Pinpoint the cell where the given text exists, returning its [x, y] midpoint coordinate. 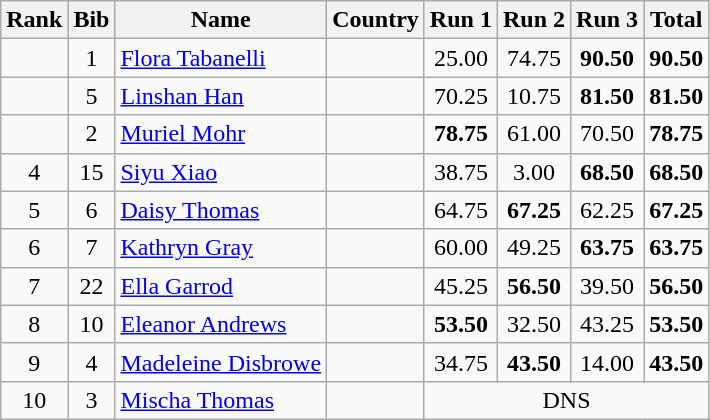
1 [92, 58]
3 [92, 400]
74.75 [534, 58]
Name [221, 20]
39.50 [608, 286]
38.75 [460, 172]
Total [676, 20]
70.50 [608, 134]
Mischa Thomas [221, 400]
Run 1 [460, 20]
DNS [566, 400]
Run 3 [608, 20]
9 [34, 362]
Ella Garrod [221, 286]
Rank [34, 20]
32.50 [534, 324]
25.00 [460, 58]
8 [34, 324]
Siyu Xiao [221, 172]
61.00 [534, 134]
15 [92, 172]
64.75 [460, 210]
10.75 [534, 96]
Bib [92, 20]
Muriel Mohr [221, 134]
60.00 [460, 248]
34.75 [460, 362]
2 [92, 134]
22 [92, 286]
45.25 [460, 286]
Madeleine Disbrowe [221, 362]
3.00 [534, 172]
14.00 [608, 362]
43.25 [608, 324]
Kathryn Gray [221, 248]
Country [376, 20]
70.25 [460, 96]
Run 2 [534, 20]
62.25 [608, 210]
Eleanor Andrews [221, 324]
49.25 [534, 248]
Linshan Han [221, 96]
Daisy Thomas [221, 210]
Flora Tabanelli [221, 58]
